Output the [X, Y] coordinate of the center of the cell containing the given text.  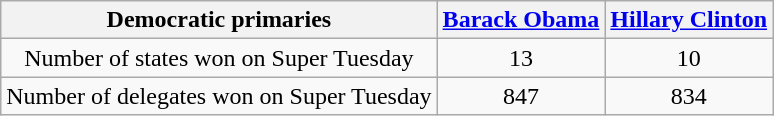
834 [689, 96]
Barack Obama [521, 20]
Democratic primaries [219, 20]
Hillary Clinton [689, 20]
847 [521, 96]
10 [689, 58]
13 [521, 58]
Number of delegates won on Super Tuesday [219, 96]
Number of states won on Super Tuesday [219, 58]
